Return the (x, y) coordinate for the center point of the cell that contains the specified text.  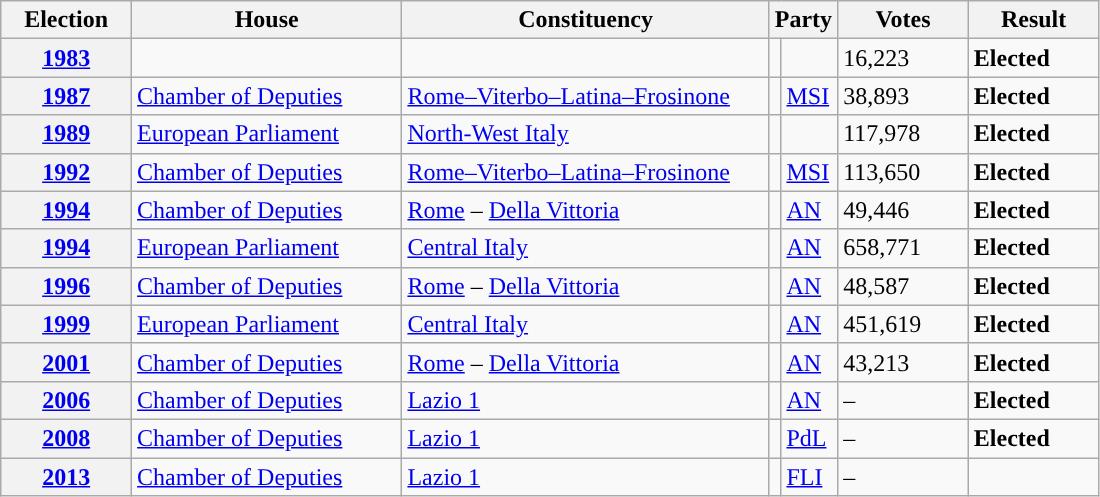
16,223 (904, 58)
Election (66, 20)
North-West Italy (586, 134)
1999 (66, 324)
1992 (66, 172)
658,771 (904, 248)
451,619 (904, 324)
48,587 (904, 286)
House (267, 20)
Party (803, 20)
43,213 (904, 362)
2001 (66, 362)
1983 (66, 58)
PdL (810, 438)
2013 (66, 477)
49,446 (904, 210)
1989 (66, 134)
FLI (810, 477)
2006 (66, 400)
Votes (904, 20)
1987 (66, 96)
Result (1034, 20)
38,893 (904, 96)
1996 (66, 286)
117,978 (904, 134)
2008 (66, 438)
Constituency (586, 20)
113,650 (904, 172)
